Search for the cell housing the specified text and yield its [X, Y] center coordinate. 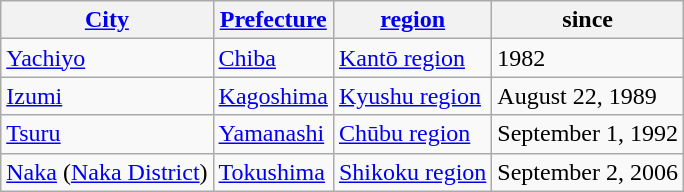
September 2, 2006 [588, 172]
Tokushima [273, 172]
Prefecture [273, 20]
Kyushu region [412, 96]
Kagoshima [273, 96]
Kantō region [412, 58]
since [588, 20]
region [412, 20]
Shikoku region [412, 172]
City [107, 20]
Tsuru [107, 134]
Izumi [107, 96]
Yamanashi [273, 134]
1982 [588, 58]
August 22, 1989 [588, 96]
Yachiyo [107, 58]
Naka (Naka District) [107, 172]
Chiba [273, 58]
Chūbu region [412, 134]
September 1, 1992 [588, 134]
